Return the [X, Y] coordinate for the center point of the cell that contains the specified text.  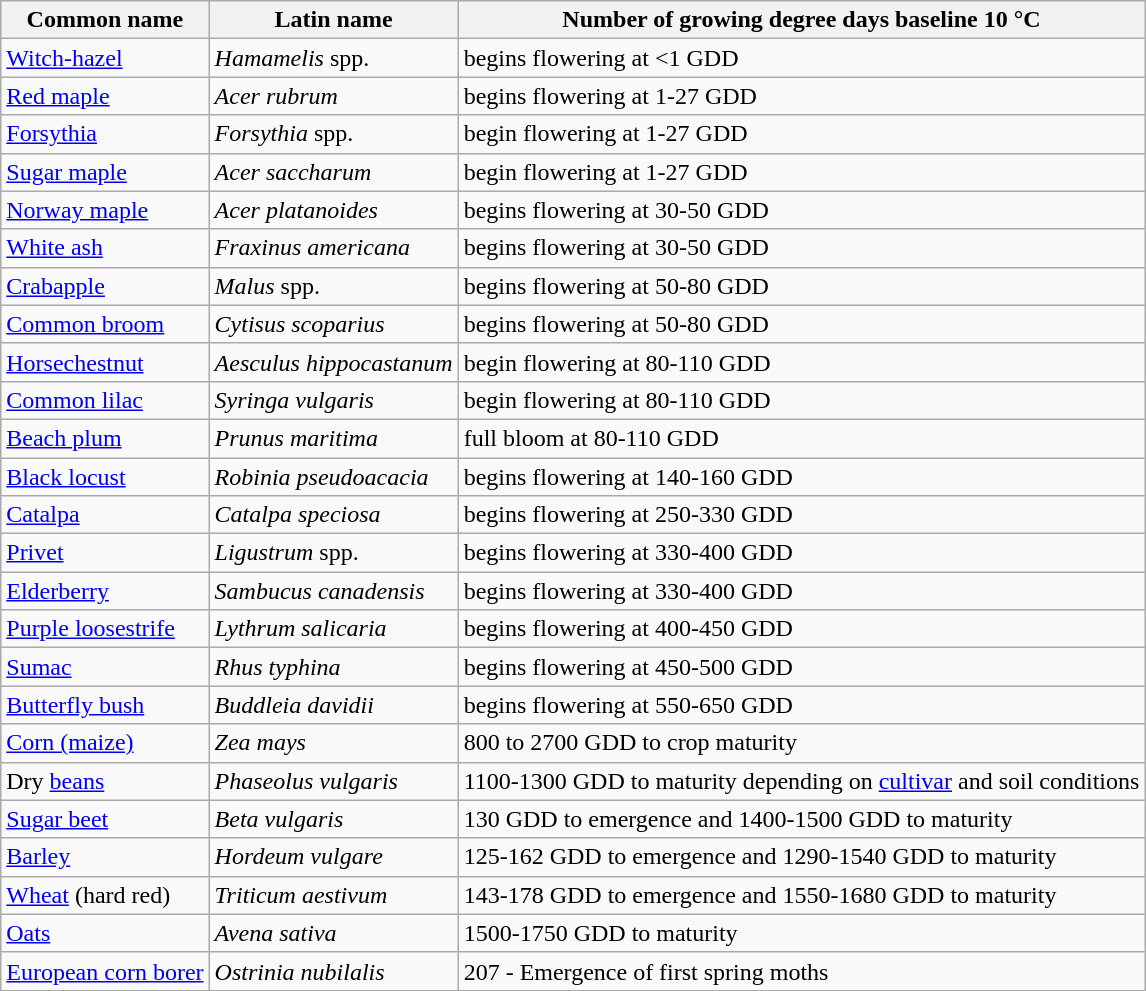
Ostrinia nubilalis [334, 971]
Forsythia spp. [334, 134]
begins flowering at 400-450 GDD [802, 629]
Norway maple [105, 210]
Syringa vulgaris [334, 400]
Elderberry [105, 591]
Forsythia [105, 134]
Aesculus hippocastanum [334, 362]
Oats [105, 933]
Robinia pseudoacacia [334, 477]
Cytisus scoparius [334, 324]
Witch-hazel [105, 58]
Malus spp. [334, 286]
1500-1750 GDD to maturity [802, 933]
begins flowering at 550-650 GDD [802, 705]
Sambucus canadensis [334, 591]
Acer platanoides [334, 210]
Privet [105, 553]
Red maple [105, 96]
800 to 2700 GDD to crop maturity [802, 743]
begins flowering at 140-160 GDD [802, 477]
Wheat (hard red) [105, 895]
Lythrum salicaria [334, 629]
Crabapple [105, 286]
Prunus maritima [334, 438]
Rhus typhina [334, 667]
Number of growing degree days baseline 10 °C [802, 20]
130 GDD to emergence and 1400-1500 GDD to maturity [802, 819]
Latin name [334, 20]
Common lilac [105, 400]
143-178 GDD to emergence and 1550-1680 GDD to maturity [802, 895]
begins flowering at 1-27 GDD [802, 96]
begins flowering at 250-330 GDD [802, 515]
Hordeum vulgare [334, 857]
Horsechestnut [105, 362]
1100-1300 GDD to maturity depending on cultivar and soil conditions [802, 781]
Butterfly bush [105, 705]
Avena sativa [334, 933]
begins flowering at 450-500 GDD [802, 667]
Black locust [105, 477]
Zea mays [334, 743]
Sugar beet [105, 819]
begins flowering at <1 GDD [802, 58]
Sugar maple [105, 172]
White ash [105, 248]
Catalpa [105, 515]
Triticum aestivum [334, 895]
Fraxinus americana [334, 248]
full bloom at 80-110 GDD [802, 438]
Acer saccharum [334, 172]
Barley [105, 857]
Dry beans [105, 781]
Ligustrum spp. [334, 553]
European corn borer [105, 971]
Common broom [105, 324]
Hamamelis spp. [334, 58]
Beta vulgaris [334, 819]
207 - Emergence of first spring moths [802, 971]
Catalpa speciosa [334, 515]
Corn (maize) [105, 743]
Buddleia davidii [334, 705]
Sumac [105, 667]
Acer rubrum [334, 96]
Beach plum [105, 438]
Common name [105, 20]
Purple loosestrife [105, 629]
Phaseolus vulgaris [334, 781]
125-162 GDD to emergence and 1290-1540 GDD to maturity [802, 857]
